Search for the cell housing the specified text and yield its (X, Y) center coordinate. 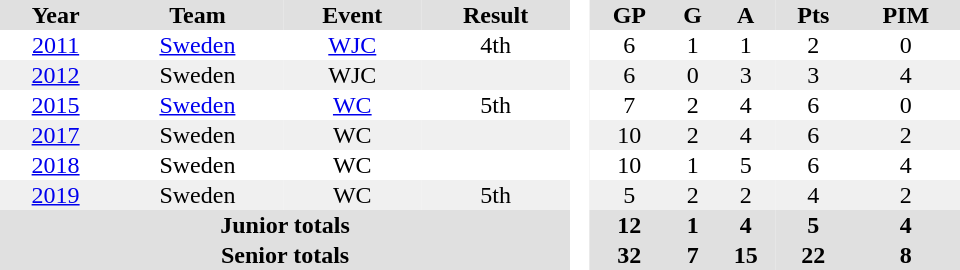
G (692, 15)
32 (630, 255)
PIM (906, 15)
Junior totals (285, 225)
Event (352, 15)
2011 (56, 45)
2017 (56, 135)
15 (746, 255)
4th (496, 45)
Team (197, 15)
8 (906, 255)
GP (630, 15)
2012 (56, 75)
Result (496, 15)
2015 (56, 105)
22 (813, 255)
Senior totals (285, 255)
2018 (56, 165)
Year (56, 15)
2019 (56, 195)
Pts (813, 15)
A (746, 15)
12 (630, 225)
